Provide the (x, y) coordinate of the cell's center where the given text is located.  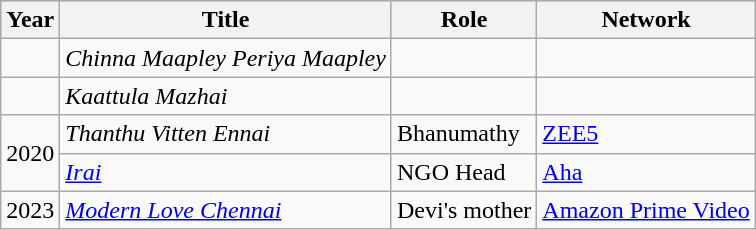
Role (464, 20)
ZEE5 (646, 134)
Devi's mother (464, 210)
Network (646, 20)
Chinna Maapley Periya Maapley (226, 58)
Aha (646, 172)
Thanthu Vitten Ennai (226, 134)
Bhanumathy (464, 134)
Year (30, 20)
Modern Love Chennai (226, 210)
Amazon Prime Video (646, 210)
Title (226, 20)
Irai (226, 172)
NGO Head (464, 172)
Kaattula Mazhai (226, 96)
2023 (30, 210)
2020 (30, 153)
